Provide the [x, y] coordinate of the cell's center where the given text is located.  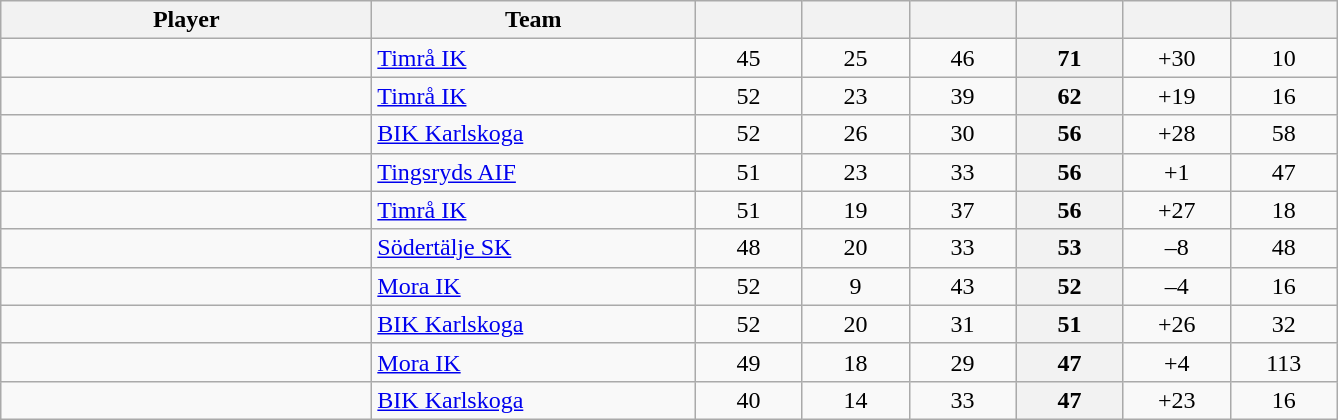
14 [856, 400]
10 [1284, 58]
9 [856, 286]
+19 [1176, 96]
46 [962, 58]
Södertälje SK [534, 248]
+28 [1176, 134]
37 [962, 210]
+4 [1176, 362]
+26 [1176, 324]
+27 [1176, 210]
32 [1284, 324]
–4 [1176, 286]
71 [1070, 58]
+30 [1176, 58]
Player [186, 20]
Tingsryds AIF [534, 172]
29 [962, 362]
25 [856, 58]
45 [748, 58]
62 [1070, 96]
39 [962, 96]
53 [1070, 248]
113 [1284, 362]
49 [748, 362]
+1 [1176, 172]
30 [962, 134]
+23 [1176, 400]
–8 [1176, 248]
58 [1284, 134]
Team [534, 20]
43 [962, 286]
40 [748, 400]
31 [962, 324]
26 [856, 134]
19 [856, 210]
